Find where the given text appears and provide that cell's center as [X, Y] coordinate. 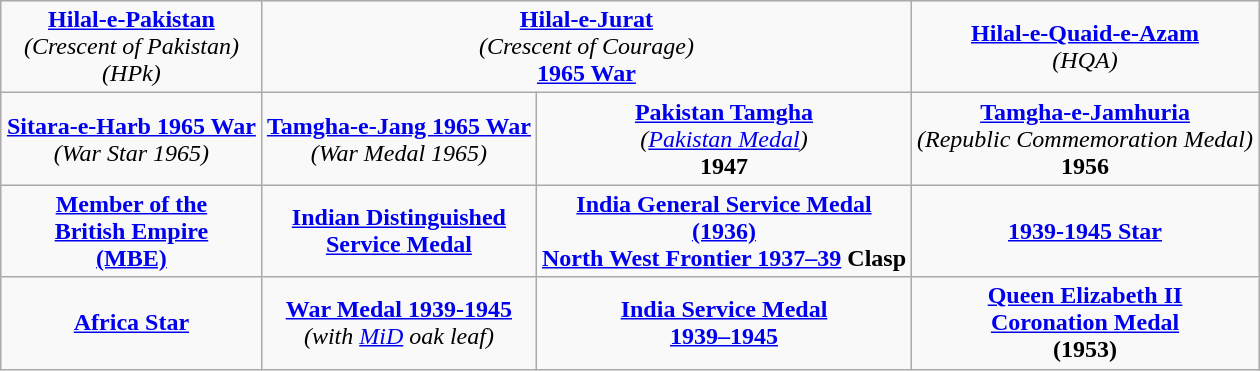
War Medal 1939-1945(with MiD oak leaf) [398, 323]
Tamgha-e-Jang 1965 War(War Medal 1965) [398, 139]
Tamgha-e-Jamhuria(Republic Commemoration Medal)1956 [1086, 139]
Hilal-e-Pakistan(Crescent of Pakistan)(HPk) [131, 47]
India Service Medal1939–1945 [724, 323]
Indian DistinguishedService Medal [398, 231]
Queen Elizabeth IICoronation Medal(1953) [1086, 323]
Member of theBritish Empire(MBE) [131, 231]
Africa Star [131, 323]
Sitara-e-Harb 1965 War(War Star 1965) [131, 139]
Hilal-e-Jurat(Crescent of Courage)1965 War [586, 47]
Pakistan Tamgha(Pakistan Medal)1947 [724, 139]
1939-1945 Star [1086, 231]
India General Service Medal(1936)North West Frontier 1937–39 Clasp [724, 231]
Hilal-e-Quaid-e-Azam(HQA) [1086, 47]
